From the cell containing the given text, extract its center point as [x, y] coordinate. 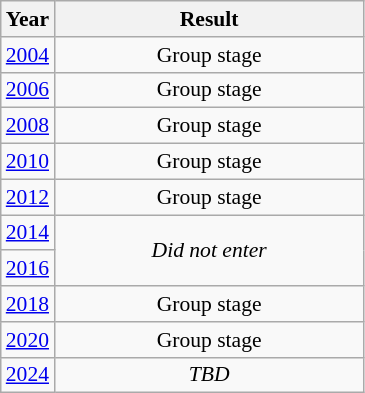
2016 [28, 269]
TBD [209, 375]
Result [209, 19]
2004 [28, 55]
Year [28, 19]
2010 [28, 162]
2008 [28, 126]
2014 [28, 233]
2018 [28, 304]
2012 [28, 197]
2020 [28, 340]
2006 [28, 90]
2024 [28, 375]
Did not enter [209, 250]
